Output the (x, y) coordinate of the center of the cell containing the given text.  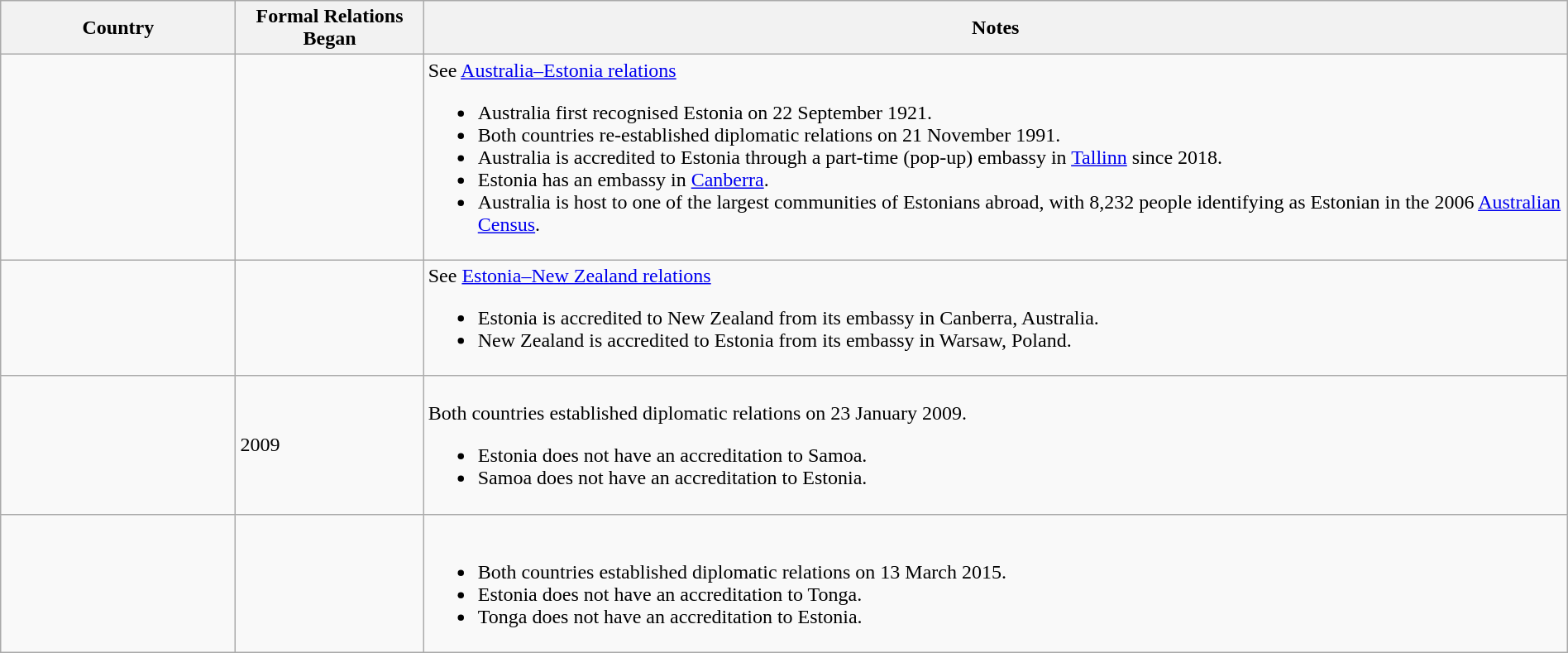
Notes (996, 28)
Formal Relations Began (329, 28)
Country (118, 28)
2009 (329, 445)
